Return the [x, y] coordinate for the center point of the cell that contains the specified text.  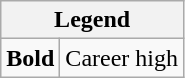
Career high [122, 58]
Legend [92, 20]
Bold [30, 58]
